Locate the cell with the specified text and output its [x, y] center coordinate. 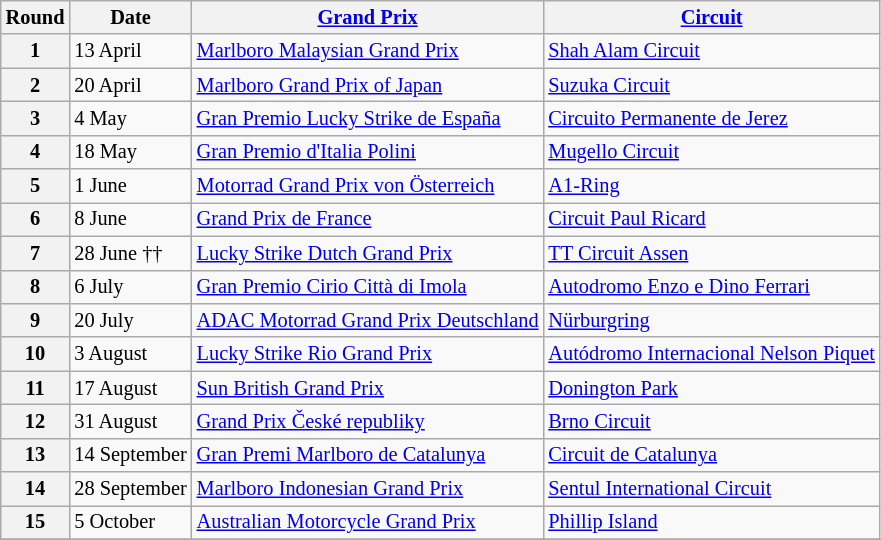
9 [36, 320]
Grand Prix České republiky [368, 421]
Marlboro Indonesian Grand Prix [368, 489]
4 [36, 152]
Donington Park [711, 388]
13 [36, 455]
18 May [130, 152]
Date [130, 17]
1 [36, 51]
Mugello Circuit [711, 152]
Gran Premi Marlboro de Catalunya [368, 455]
2 [36, 85]
4 May [130, 118]
Marlboro Malaysian Grand Prix [368, 51]
17 August [130, 388]
12 [36, 421]
7 [36, 253]
A1-Ring [711, 186]
8 June [130, 219]
Gran Premio d'Italia Polini [368, 152]
Nürburgring [711, 320]
28 June †† [130, 253]
Sun British Grand Prix [368, 388]
Phillip Island [711, 522]
6 [36, 219]
Autódromo Internacional Nelson Piquet [711, 354]
Round [36, 17]
14 September [130, 455]
Lucky Strike Rio Grand Prix [368, 354]
28 September [130, 489]
Shah Alam Circuit [711, 51]
Marlboro Grand Prix of Japan [368, 85]
Lucky Strike Dutch Grand Prix [368, 253]
5 October [130, 522]
20 July [130, 320]
3 August [130, 354]
8 [36, 287]
Grand Prix [368, 17]
Circuit [711, 17]
Circuito Permanente de Jerez [711, 118]
Sentul International Circuit [711, 489]
Australian Motorcycle Grand Prix [368, 522]
Circuit de Catalunya [711, 455]
1 June [130, 186]
31 August [130, 421]
Gran Premio Lucky Strike de España [368, 118]
TT Circuit Assen [711, 253]
ADAC Motorrad Grand Prix Deutschland [368, 320]
Autodromo Enzo e Dino Ferrari [711, 287]
Grand Prix de France [368, 219]
15 [36, 522]
13 April [130, 51]
Suzuka Circuit [711, 85]
Circuit Paul Ricard [711, 219]
Brno Circuit [711, 421]
20 April [130, 85]
Motorrad Grand Prix von Österreich [368, 186]
10 [36, 354]
Gran Premio Cirio Città di Imola [368, 287]
14 [36, 489]
3 [36, 118]
11 [36, 388]
6 July [130, 287]
5 [36, 186]
